Identify which cell holds the provided text, then report its [X, Y] central coordinate. 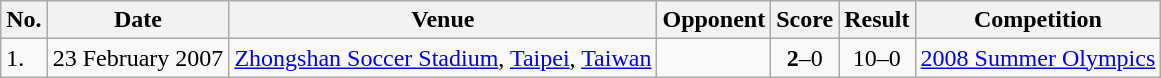
Result [877, 20]
Opponent [714, 20]
Competition [1038, 20]
23 February 2007 [138, 58]
Score [805, 20]
No. [24, 20]
2–0 [805, 58]
Date [138, 20]
Zhongshan Soccer Stadium, Taipei, Taiwan [443, 58]
1. [24, 58]
10–0 [877, 58]
Venue [443, 20]
2008 Summer Olympics [1038, 58]
